From the cell containing the given text, extract its center point as (X, Y) coordinate. 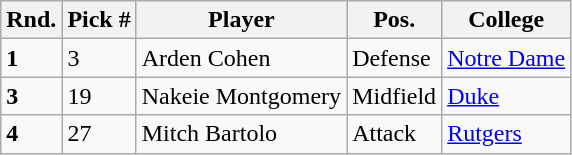
Rutgers (506, 134)
Midfield (394, 96)
Attack (394, 134)
Nakeie Montgomery (241, 96)
Arden Cohen (241, 58)
27 (99, 134)
Rnd. (32, 20)
19 (99, 96)
1 (32, 58)
College (506, 20)
Duke (506, 96)
Player (241, 20)
Defense (394, 58)
Pos. (394, 20)
Notre Dame (506, 58)
Mitch Bartolo (241, 134)
4 (32, 134)
Pick # (99, 20)
